Locate the cell with the specified text and output its [x, y] center coordinate. 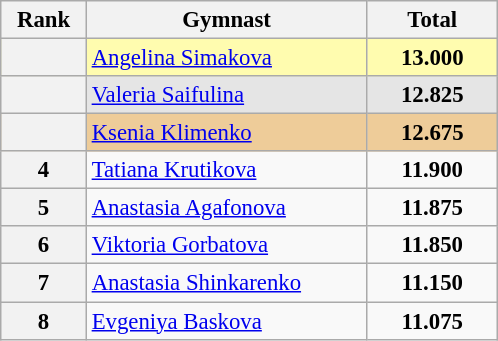
Rank [44, 20]
11.150 [432, 283]
8 [44, 321]
11.900 [432, 170]
13.000 [432, 58]
6 [44, 245]
11.875 [432, 208]
4 [44, 170]
Anastasia Agafonova [226, 208]
Gymnast [226, 20]
Viktoria Gorbatova [226, 245]
Angelina Simakova [226, 58]
Tatiana Krutikova [226, 170]
11.075 [432, 321]
Evgeniya Baskova [226, 321]
12.825 [432, 95]
11.850 [432, 245]
Valeria Saifulina [226, 95]
Ksenia Klimenko [226, 133]
Total [432, 20]
5 [44, 208]
12.675 [432, 133]
Anastasia Shinkarenko [226, 283]
7 [44, 283]
